Detect which cell encompasses the target text, then output its (X, Y) center coordinate. 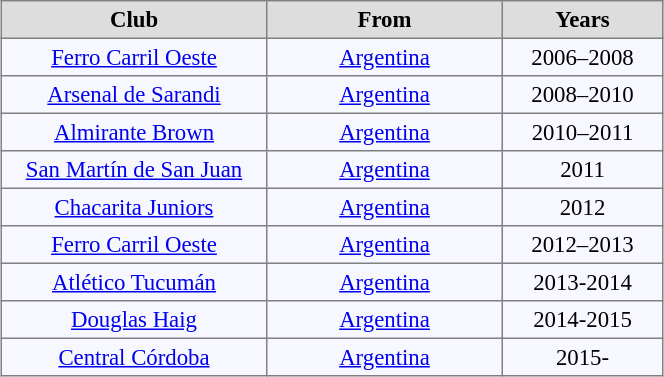
From (385, 20)
Years (582, 20)
2012 (582, 207)
2008–2010 (582, 95)
Club (134, 20)
Chacarita Juniors (134, 207)
2010–2011 (582, 132)
2015- (582, 357)
2012–2013 (582, 245)
2013-2014 (582, 282)
2014-2015 (582, 320)
Arsenal de Sarandi (134, 95)
Atlético Tucumán (134, 282)
Douglas Haig (134, 320)
Almirante Brown (134, 132)
2011 (582, 170)
San Martín de San Juan (134, 170)
2006–2008 (582, 57)
Central Córdoba (134, 357)
